Search for the cell housing the specified text and yield its (x, y) center coordinate. 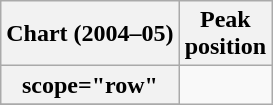
scope="row" (90, 85)
Chart (2004–05) (90, 34)
Peakposition (225, 34)
